Scan for the cell matching the given text and deliver its (x, y) coordinate at center. 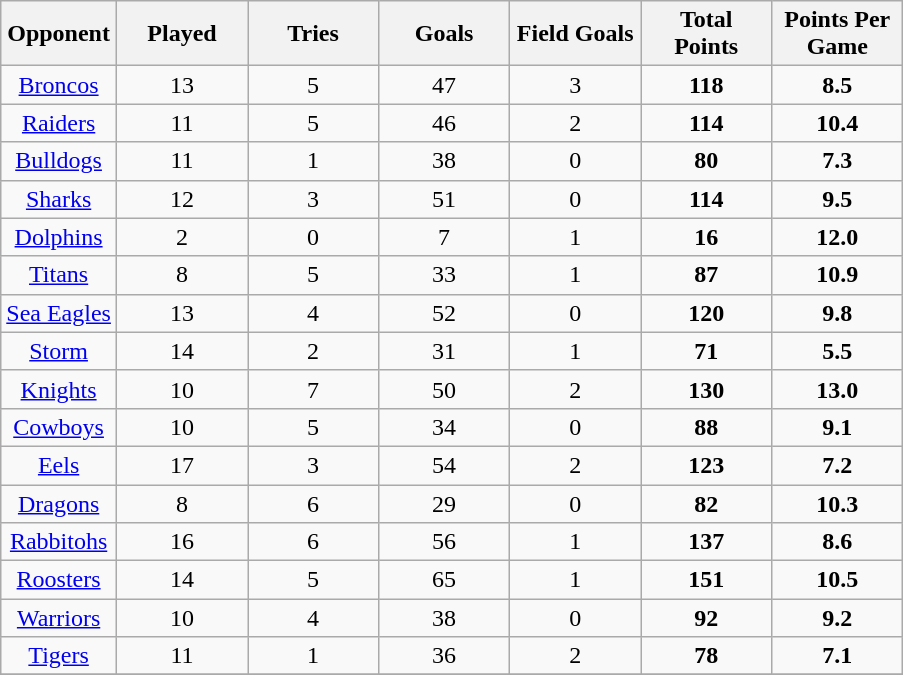
5.5 (838, 351)
137 (706, 542)
34 (444, 427)
82 (706, 503)
88 (706, 427)
10.3 (838, 503)
9.2 (838, 618)
Titans (59, 275)
17 (182, 465)
Roosters (59, 580)
Total Points (706, 34)
Storm (59, 351)
120 (706, 313)
Broncos (59, 85)
130 (706, 389)
78 (706, 656)
7.3 (838, 161)
Dragons (59, 503)
56 (444, 542)
Opponent (59, 34)
Raiders (59, 123)
87 (706, 275)
31 (444, 351)
Knights (59, 389)
29 (444, 503)
52 (444, 313)
10.9 (838, 275)
12.0 (838, 237)
9.5 (838, 199)
8.5 (838, 85)
Played (182, 34)
80 (706, 161)
54 (444, 465)
71 (706, 351)
36 (444, 656)
7.1 (838, 656)
123 (706, 465)
7.2 (838, 465)
Tries (314, 34)
10.5 (838, 580)
47 (444, 85)
Eels (59, 465)
Points Per Game (838, 34)
Rabbitohs (59, 542)
46 (444, 123)
Dolphins (59, 237)
Cowboys (59, 427)
51 (444, 199)
Sharks (59, 199)
118 (706, 85)
9.8 (838, 313)
92 (706, 618)
12 (182, 199)
8.6 (838, 542)
65 (444, 580)
Warriors (59, 618)
9.1 (838, 427)
Goals (444, 34)
33 (444, 275)
Bulldogs (59, 161)
Tigers (59, 656)
151 (706, 580)
10.4 (838, 123)
50 (444, 389)
Field Goals (576, 34)
Sea Eagles (59, 313)
13.0 (838, 389)
